Provide the [x, y] coordinate of the cell's center where the given text is located.  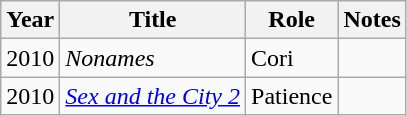
Cori [292, 58]
Role [292, 20]
Year [30, 20]
Notes [372, 20]
Sex and the City 2 [153, 96]
Title [153, 20]
Patience [292, 96]
Nonames [153, 58]
